Find where the given text appears and provide that cell's center as [x, y] coordinate. 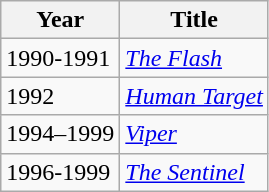
The Flash [194, 58]
1994–1999 [60, 134]
Title [194, 20]
Viper [194, 134]
1996-1999 [60, 172]
Year [60, 20]
1992 [60, 96]
The Sentinel [194, 172]
Human Target [194, 96]
1990-1991 [60, 58]
